Scan for the cell matching the given text and deliver its [X, Y] coordinate at center. 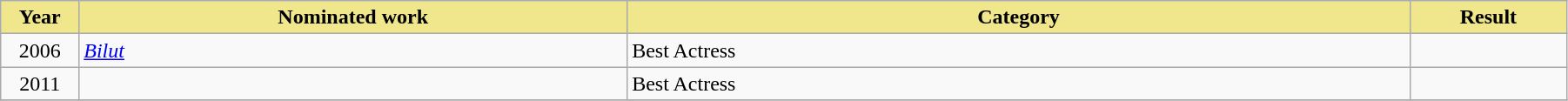
Nominated work [353, 17]
Category [1019, 17]
Result [1488, 17]
2011 [40, 84]
2006 [40, 50]
Bilut [353, 50]
Year [40, 17]
